Determine the [x, y] coordinate at the center of the cell enclosing the given text.  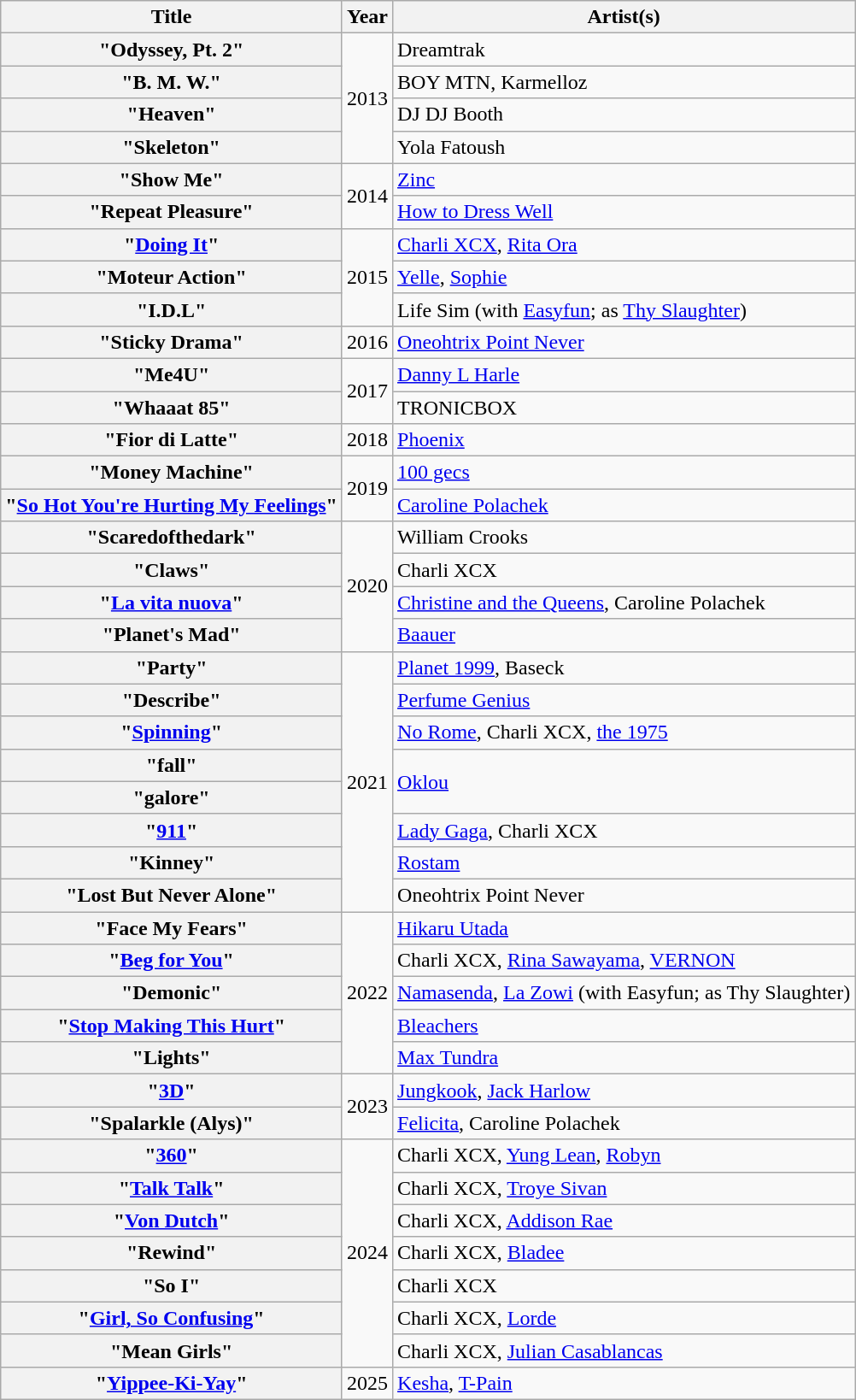
"Face My Fears" [172, 927]
2022 [367, 992]
2013 [367, 98]
Dreamtrak [624, 50]
Jungkook, Jack Harlow [624, 1091]
2023 [367, 1107]
Planet 1999, Baseck [624, 668]
Charli XCX, Troye Sivan [624, 1188]
"Mean Girls" [172, 1350]
2024 [367, 1253]
"Scaredofthedark" [172, 538]
"galore" [172, 797]
"Spinning" [172, 732]
"Whaaat 85" [172, 408]
Caroline Polachek [624, 505]
Kesha, T-Pain [624, 1383]
"Doing It" [172, 244]
"B. M. W." [172, 82]
How to Dress Well [624, 212]
Year [367, 17]
Charli XCX, Addison Rae [624, 1221]
Phoenix [624, 440]
"So Hot You're Hurting My Feelings" [172, 505]
Charli XCX, Bladee [624, 1253]
"Yippee-Ki-Yay" [172, 1383]
Artist(s) [624, 17]
Charli XCX, Rita Ora [624, 244]
"Party" [172, 668]
"Money Machine" [172, 473]
"360" [172, 1156]
Zinc [624, 179]
2020 [367, 586]
No Rome, Charli XCX, the 1975 [624, 732]
DJ DJ Booth [624, 115]
"Demonic" [172, 993]
"Show Me" [172, 179]
"Planet's Mad" [172, 635]
Max Tundra [624, 1058]
"Moteur Action" [172, 277]
Christine and the Queens, Caroline Polachek [624, 603]
100 gecs [624, 473]
Charli XCX, Rina Sawayama, VERNON [624, 961]
Baauer [624, 635]
"Lights" [172, 1058]
"So I" [172, 1285]
TRONICBOX [624, 408]
2015 [367, 277]
William Crooks [624, 538]
"Fior di Latte" [172, 440]
Lady Gaga, Charli XCX [624, 830]
"I.D.L" [172, 309]
"Rewind" [172, 1253]
Hikaru Utada [624, 927]
Bleachers [624, 1026]
"Describe" [172, 700]
Felicita, Caroline Polachek [624, 1123]
"Von Dutch" [172, 1221]
"Stop Making This Hurt" [172, 1026]
Charli XCX, Julian Casablancas [624, 1350]
"Sticky Drama" [172, 342]
Oklou [624, 781]
Charli XCX, Yung Lean, Robyn [624, 1156]
"Odyssey, Pt. 2" [172, 50]
Namasenda, La Zowi (with Easyfun; as Thy Slaughter) [624, 993]
Title [172, 17]
Danny L Harle [624, 374]
"Girl, So Confusing" [172, 1318]
Perfume Genius [624, 700]
2019 [367, 489]
2014 [367, 196]
Yelle, Sophie [624, 277]
2018 [367, 440]
"Me4U" [172, 374]
"Heaven" [172, 115]
"911" [172, 830]
"Skeleton" [172, 147]
"Talk Talk" [172, 1188]
Life Sim (with Easyfun; as Thy Slaughter) [624, 309]
2025 [367, 1383]
"Claws" [172, 570]
"Beg for You" [172, 961]
Rostam [624, 862]
"La vita nuova" [172, 603]
"3D" [172, 1091]
"Lost But Never Alone" [172, 895]
2021 [367, 781]
"Kinney" [172, 862]
2017 [367, 391]
"Spalarkle (Alys)" [172, 1123]
"Repeat Pleasure" [172, 212]
BOY MTN, Karmelloz [624, 82]
Charli XCX, Lorde [624, 1318]
"fall" [172, 765]
2016 [367, 342]
Yola Fatoush [624, 147]
